Return the (x, y) coordinate for the center point of the cell that contains the specified text.  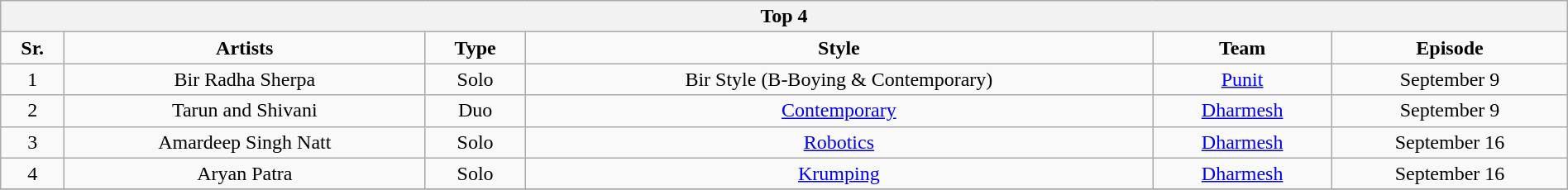
4 (33, 173)
Episode (1451, 48)
Robotics (839, 142)
Aryan Patra (245, 173)
3 (33, 142)
Tarun and Shivani (245, 111)
Artists (245, 48)
Bir Style (B-Boying & Contemporary) (839, 79)
Team (1242, 48)
Sr. (33, 48)
Type (475, 48)
Contemporary (839, 111)
Krumping (839, 173)
1 (33, 79)
Amardeep Singh Natt (245, 142)
Style (839, 48)
2 (33, 111)
Punit (1242, 79)
Bir Radha Sherpa (245, 79)
Duo (475, 111)
Top 4 (784, 17)
